Capture the cell that displays the provided text and extract its [x, y] central coordinate. 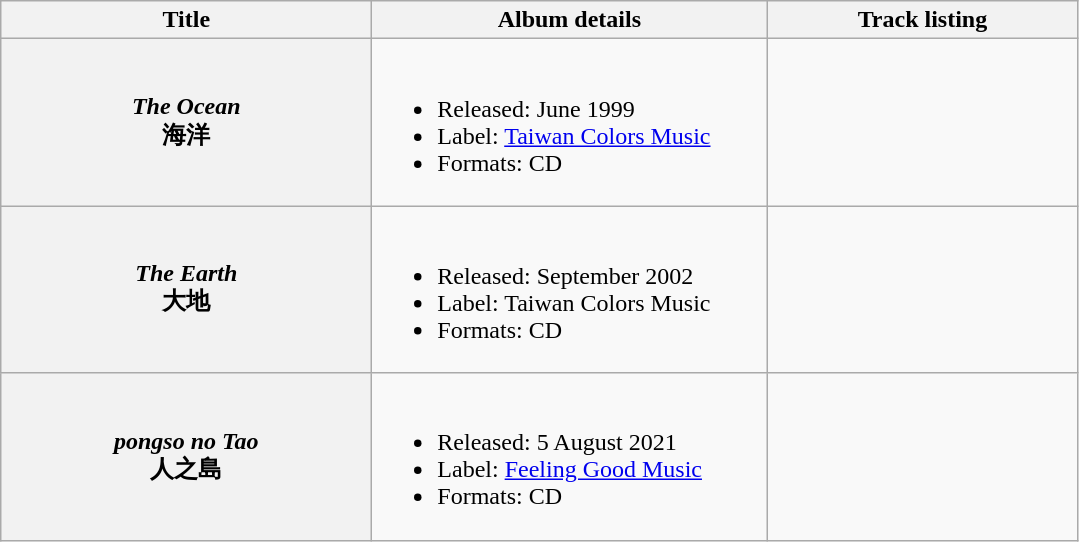
The Earth 大地 [186, 290]
Title [186, 20]
Album details [570, 20]
Released: June 1999Label: Taiwan Colors MusicFormats: CD [570, 122]
pongso no Tao人之島 [186, 456]
The Ocean海洋 [186, 122]
Track listing [922, 20]
Released: September 2002Label: Taiwan Colors MusicFormats: CD [570, 290]
Released: 5 August 2021Label: Feeling Good MusicFormats: CD [570, 456]
